Capture the cell that displays the provided text and extract its (x, y) central coordinate. 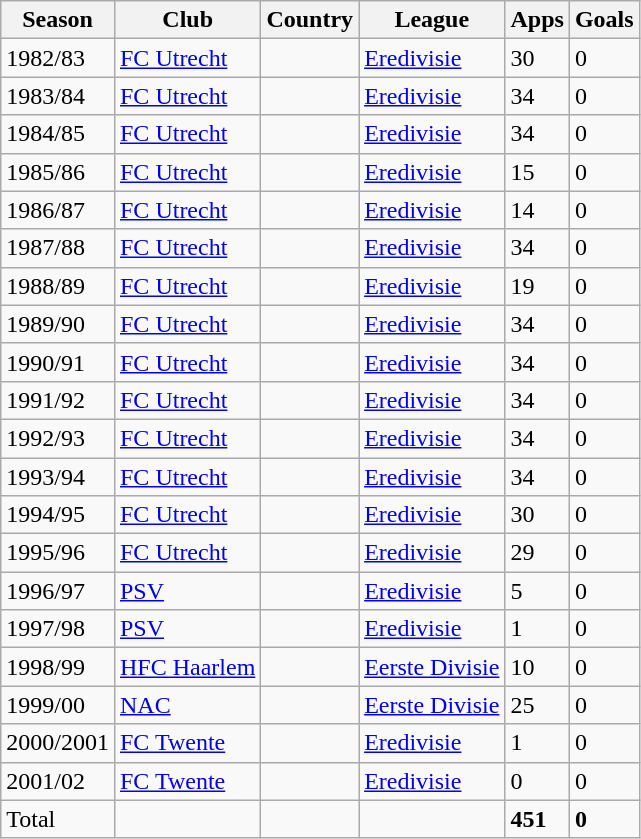
2001/02 (58, 781)
1992/93 (58, 438)
League (432, 20)
19 (537, 286)
Country (310, 20)
25 (537, 705)
Season (58, 20)
14 (537, 210)
1999/00 (58, 705)
1998/99 (58, 667)
1988/89 (58, 286)
Total (58, 819)
1987/88 (58, 248)
2000/2001 (58, 743)
1982/83 (58, 58)
29 (537, 553)
1994/95 (58, 515)
15 (537, 172)
1996/97 (58, 591)
1983/84 (58, 96)
1985/86 (58, 172)
5 (537, 591)
451 (537, 819)
10 (537, 667)
Club (187, 20)
HFC Haarlem (187, 667)
Apps (537, 20)
1995/96 (58, 553)
1986/87 (58, 210)
NAC (187, 705)
Goals (604, 20)
1989/90 (58, 324)
1991/92 (58, 400)
1993/94 (58, 477)
1990/91 (58, 362)
1984/85 (58, 134)
1997/98 (58, 629)
